Find where the given text appears and provide that cell's center as [X, Y] coordinate. 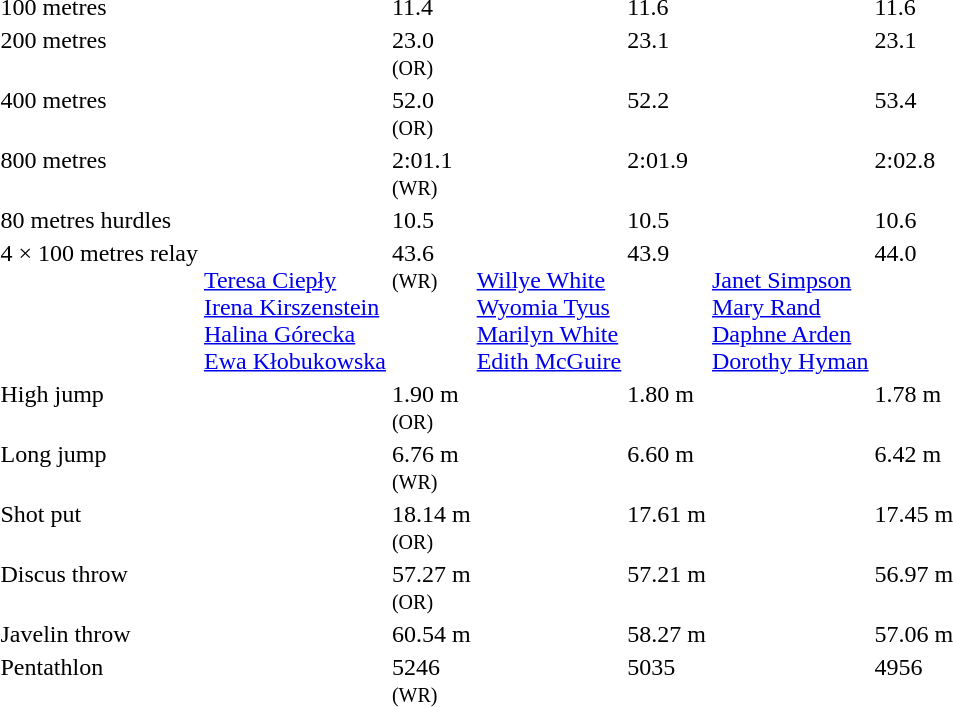
6.60 m [667, 468]
Willye WhiteWyomia TyusMarilyn WhiteEdith McGuire [549, 307]
57.21 m [667, 588]
1.90 m(OR) [431, 408]
6.76 m(WR) [431, 468]
23.1 [667, 54]
43.9 [667, 307]
58.27 m [667, 634]
43.6(WR) [431, 307]
57.27 m(OR) [431, 588]
Teresa CiepłyIrena KirszensteinHalina GóreckaEwa Kłobukowska [294, 307]
52.0(OR) [431, 114]
60.54 m [431, 634]
18.14 m(OR) [431, 528]
23.0(OR) [431, 54]
2:01.9 [667, 174]
52.2 [667, 114]
2:01.1(WR) [431, 174]
17.61 m [667, 528]
Janet SimpsonMary RandDaphne ArdenDorothy Hyman [790, 307]
1.80 m [667, 408]
